Find where the given text appears and provide that cell's center as [X, Y] coordinate. 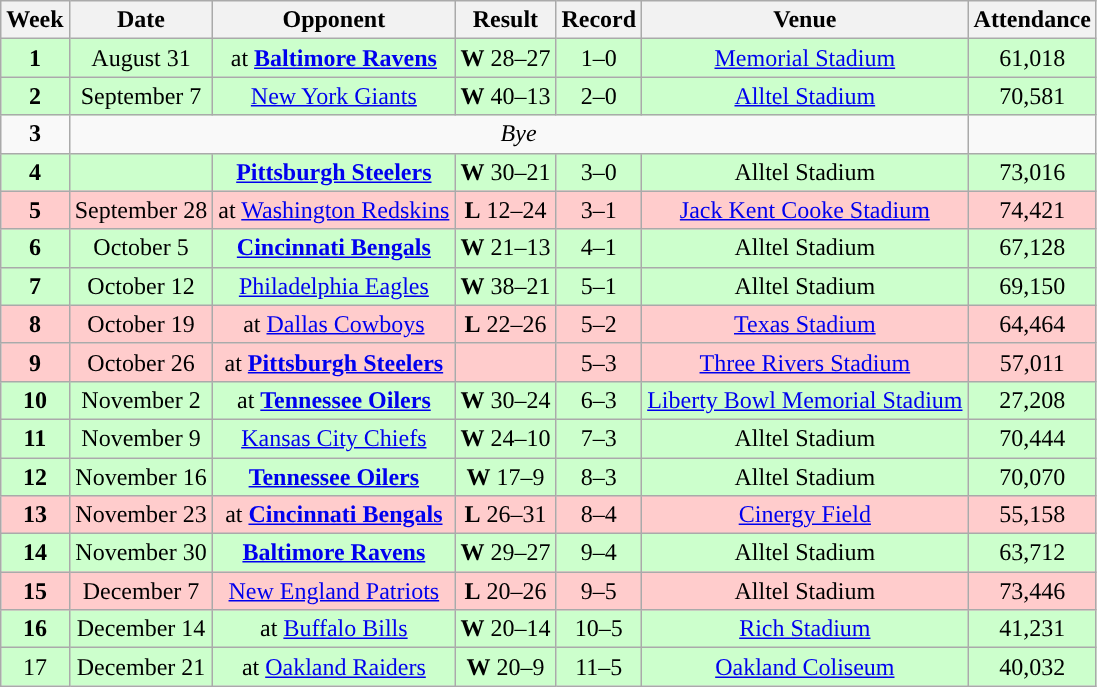
Opponent [334, 20]
57,011 [1032, 362]
27,208 [1032, 400]
at Oakland Raiders [334, 667]
2–0 [599, 96]
64,464 [1032, 324]
11 [35, 438]
at Baltimore Ravens [334, 58]
W 40–13 [506, 96]
L 20–26 [506, 591]
W 38–21 [506, 286]
October 19 [141, 324]
W 29–27 [506, 553]
November 23 [141, 515]
73,016 [1032, 172]
63,712 [1032, 553]
8 [35, 324]
Cinergy Field [805, 515]
6 [35, 248]
74,421 [1032, 210]
at Pittsburgh Steelers [334, 362]
41,231 [1032, 629]
December 7 [141, 591]
W 30–24 [506, 400]
December 14 [141, 629]
13 [35, 515]
Attendance [1032, 20]
70,581 [1032, 96]
November 16 [141, 477]
W 28–27 [506, 58]
69,150 [1032, 286]
7–3 [599, 438]
at Dallas Cowboys [334, 324]
New York Giants [334, 96]
October 26 [141, 362]
5–1 [599, 286]
W 21–13 [506, 248]
Oakland Coliseum [805, 667]
67,128 [1032, 248]
10 [35, 400]
Venue [805, 20]
5 [35, 210]
1 [35, 58]
Record [599, 20]
55,158 [1032, 515]
W 20–9 [506, 667]
Cincinnati Bengals [334, 248]
8–3 [599, 477]
Baltimore Ravens [334, 553]
at Cincinnati Bengals [334, 515]
December 21 [141, 667]
14 [35, 553]
L 22–26 [506, 324]
Date [141, 20]
61,018 [1032, 58]
9–5 [599, 591]
New England Patriots [334, 591]
November 2 [141, 400]
10–5 [599, 629]
4 [35, 172]
Three Rivers Stadium [805, 362]
W 24–10 [506, 438]
8–4 [599, 515]
at Tennessee Oilers [334, 400]
1–0 [599, 58]
L 12–24 [506, 210]
Texas Stadium [805, 324]
11–5 [599, 667]
Tennessee Oilers [334, 477]
at Washington Redskins [334, 210]
16 [35, 629]
Memorial Stadium [805, 58]
L 26–31 [506, 515]
at Buffalo Bills [334, 629]
Liberty Bowl Memorial Stadium [805, 400]
W 30–21 [506, 172]
Philadelphia Eagles [334, 286]
3 [35, 134]
7 [35, 286]
9–4 [599, 553]
5–2 [599, 324]
3–1 [599, 210]
September 28 [141, 210]
40,032 [1032, 667]
9 [35, 362]
12 [35, 477]
73,446 [1032, 591]
5–3 [599, 362]
2 [35, 96]
Week [35, 20]
Bye [518, 134]
6–3 [599, 400]
September 7 [141, 96]
Rich Stadium [805, 629]
W 20–14 [506, 629]
W 17–9 [506, 477]
Kansas City Chiefs [334, 438]
November 9 [141, 438]
August 31 [141, 58]
November 30 [141, 553]
70,444 [1032, 438]
Pittsburgh Steelers [334, 172]
October 5 [141, 248]
Result [506, 20]
October 12 [141, 286]
4–1 [599, 248]
Jack Kent Cooke Stadium [805, 210]
15 [35, 591]
17 [35, 667]
3–0 [599, 172]
70,070 [1032, 477]
